Search for the cell housing the specified text and yield its [x, y] center coordinate. 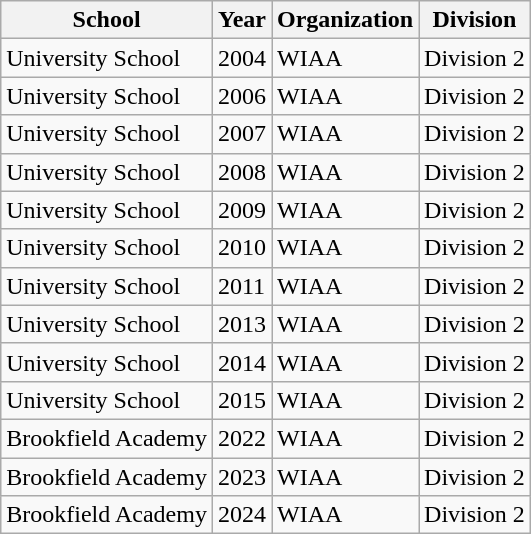
Year [242, 20]
2007 [242, 134]
Division [475, 20]
2013 [242, 324]
2014 [242, 362]
2022 [242, 438]
2024 [242, 515]
2023 [242, 477]
Organization [346, 20]
2008 [242, 172]
2015 [242, 400]
2006 [242, 96]
2011 [242, 286]
School [107, 20]
2010 [242, 248]
2009 [242, 210]
2004 [242, 58]
